From the cell containing the given text, extract its center point as (x, y) coordinate. 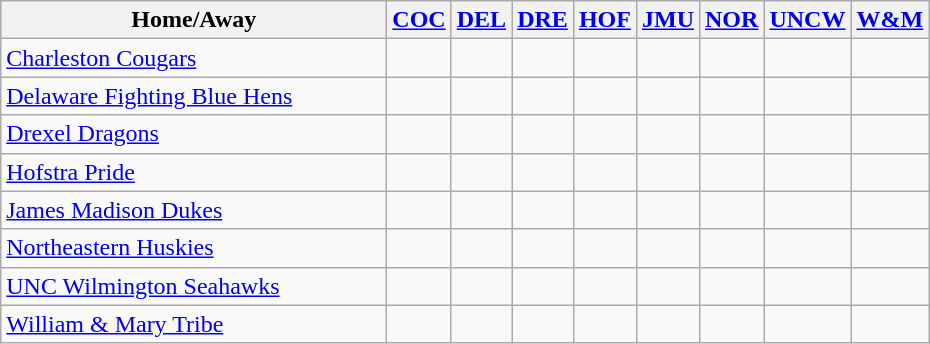
W&M (890, 20)
NOR (731, 20)
DEL (481, 20)
COC (419, 20)
UNC Wilmington Seahawks (194, 286)
JMU (668, 20)
DRE (543, 20)
HOF (604, 20)
James Madison Dukes (194, 210)
Home/Away (194, 20)
Charleston Cougars (194, 58)
Delaware Fighting Blue Hens (194, 96)
UNCW (808, 20)
William & Mary Tribe (194, 324)
Northeastern Huskies (194, 248)
Drexel Dragons (194, 134)
Hofstra Pride (194, 172)
